Capture the cell that displays the provided text and extract its (X, Y) central coordinate. 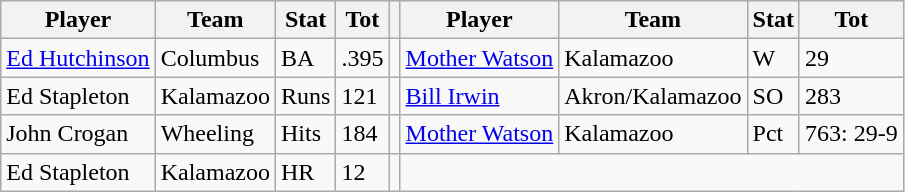
.395 (362, 58)
Runs (305, 96)
763: 29-9 (851, 134)
Ed Hutchinson (78, 58)
121 (362, 96)
Pct (773, 134)
12 (362, 172)
John Crogan (78, 134)
184 (362, 134)
HR (305, 172)
W (773, 58)
283 (851, 96)
Hits (305, 134)
Columbus (215, 58)
29 (851, 58)
Wheeling (215, 134)
Bill Irwin (480, 96)
SO (773, 96)
Akron/Kalamazoo (653, 96)
BA (305, 58)
